Search for the cell housing the specified text and yield its (X, Y) center coordinate. 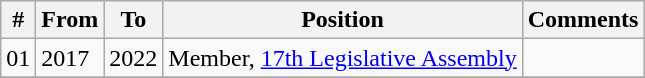
2017 (70, 58)
From (70, 20)
To (134, 20)
01 (18, 58)
# (18, 20)
Comments (583, 20)
Position (342, 20)
2022 (134, 58)
Member, 17th Legislative Assembly (342, 58)
